Capture the cell that displays the provided text and extract its [x, y] central coordinate. 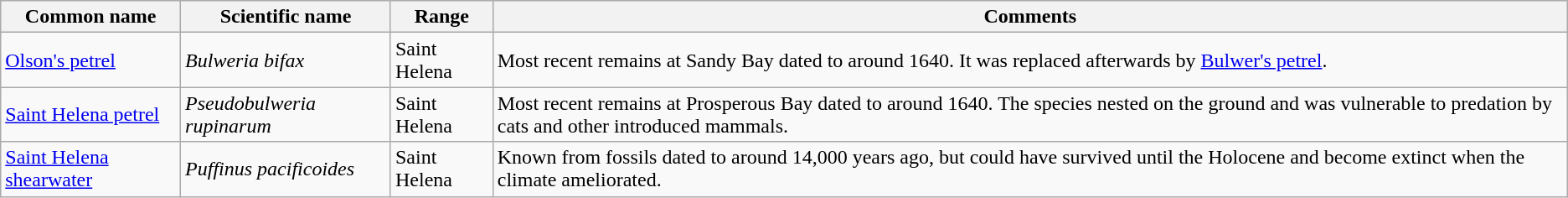
Saint Helena shearwater [90, 169]
Pseudobulweria rupinarum [286, 114]
Puffinus pacificoides [286, 169]
Saint Helena petrel [90, 114]
Bulweria bifax [286, 60]
Common name [90, 17]
Scientific name [286, 17]
Most recent remains at Sandy Bay dated to around 1640. It was replaced afterwards by Bulwer's petrel. [1030, 60]
Olson's petrel [90, 60]
Known from fossils dated to around 14,000 years ago, but could have survived until the Holocene and become extinct when the climate ameliorated. [1030, 169]
Range [441, 17]
Comments [1030, 17]
